For the text-containing cell, return its midpoint in (x, y) coordinate format. 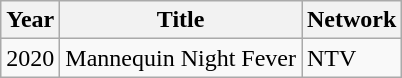
NTV (352, 58)
Network (352, 20)
Mannequin Night Fever (181, 58)
2020 (30, 58)
Title (181, 20)
Year (30, 20)
